Return (x, y) of the center of cell containing provided text 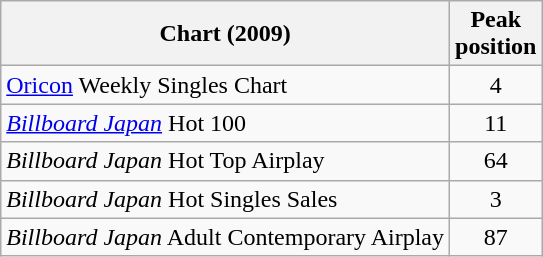
3 (496, 199)
Chart (2009) (226, 34)
11 (496, 123)
Oricon Weekly Singles Chart (226, 85)
Billboard Japan Hot Top Airplay (226, 161)
Billboard Japan Hot Singles Sales (226, 199)
Billboard Japan Hot 100 (226, 123)
87 (496, 237)
64 (496, 161)
Peakposition (496, 34)
4 (496, 85)
Billboard Japan Adult Contemporary Airplay (226, 237)
